Pinpoint the cell where the given text exists, returning its (X, Y) midpoint coordinate. 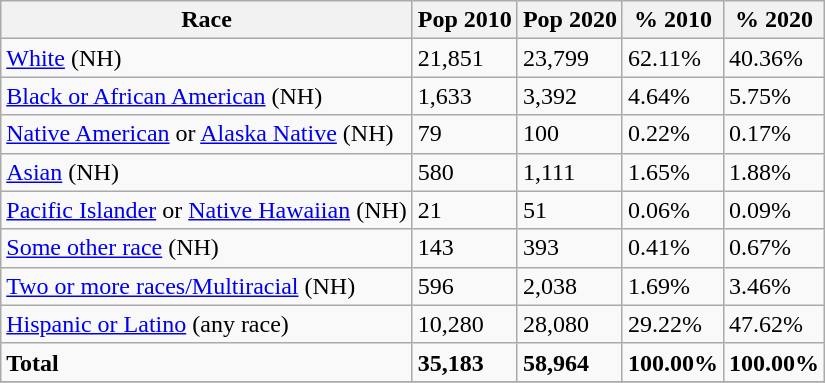
Hispanic or Latino (any race) (207, 324)
0.06% (672, 210)
4.64% (672, 96)
% 2010 (672, 20)
1,633 (464, 96)
143 (464, 248)
62.11% (672, 58)
Asian (NH) (207, 172)
1.69% (672, 286)
% 2020 (774, 20)
580 (464, 172)
47.62% (774, 324)
Black or African American (NH) (207, 96)
0.22% (672, 134)
5.75% (774, 96)
23,799 (570, 58)
2,038 (570, 286)
100 (570, 134)
0.67% (774, 248)
596 (464, 286)
28,080 (570, 324)
3,392 (570, 96)
3.46% (774, 286)
21,851 (464, 58)
1.88% (774, 172)
35,183 (464, 362)
Total (207, 362)
Some other race (NH) (207, 248)
Pop 2010 (464, 20)
0.09% (774, 210)
0.17% (774, 134)
40.36% (774, 58)
29.22% (672, 324)
21 (464, 210)
58,964 (570, 362)
1,111 (570, 172)
0.41% (672, 248)
1.65% (672, 172)
Pacific Islander or Native Hawaiian (NH) (207, 210)
393 (570, 248)
Pop 2020 (570, 20)
White (NH) (207, 58)
79 (464, 134)
Two or more races/Multiracial (NH) (207, 286)
Race (207, 20)
10,280 (464, 324)
Native American or Alaska Native (NH) (207, 134)
51 (570, 210)
